Capture the cell that displays the provided text and extract its [X, Y] central coordinate. 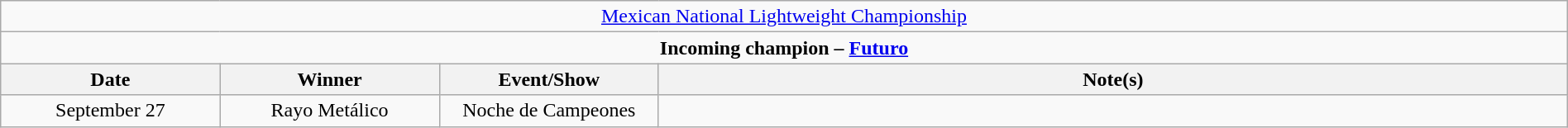
Mexican National Lightweight Championship [784, 17]
Date [111, 79]
September 27 [111, 111]
Note(s) [1113, 79]
Winner [329, 79]
Event/Show [549, 79]
Rayo Metálico [329, 111]
Incoming champion – Futuro [784, 48]
Noche de Campeones [549, 111]
